From the cell containing the given text, extract its center point as [X, Y] coordinate. 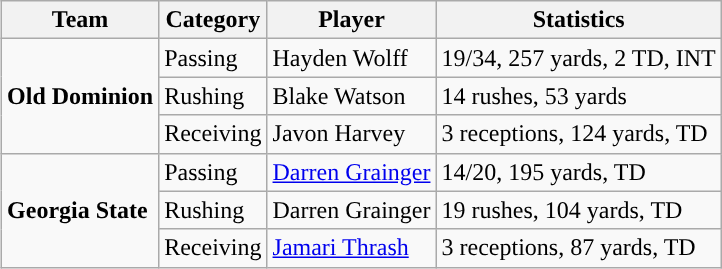
3 receptions, 87 yards, TD [578, 248]
Player [352, 20]
3 receptions, 124 yards, TD [578, 134]
Jamari Thrash [352, 248]
Team [80, 20]
Javon Harvey [352, 134]
Statistics [578, 20]
Old Dominion [80, 96]
Category [213, 20]
Georgia State [80, 210]
Blake Watson [352, 96]
14 rushes, 53 yards [578, 96]
19 rushes, 104 yards, TD [578, 210]
19/34, 257 yards, 2 TD, INT [578, 58]
Hayden Wolff [352, 58]
14/20, 195 yards, TD [578, 172]
